Capture the cell that displays the provided text and extract its (x, y) central coordinate. 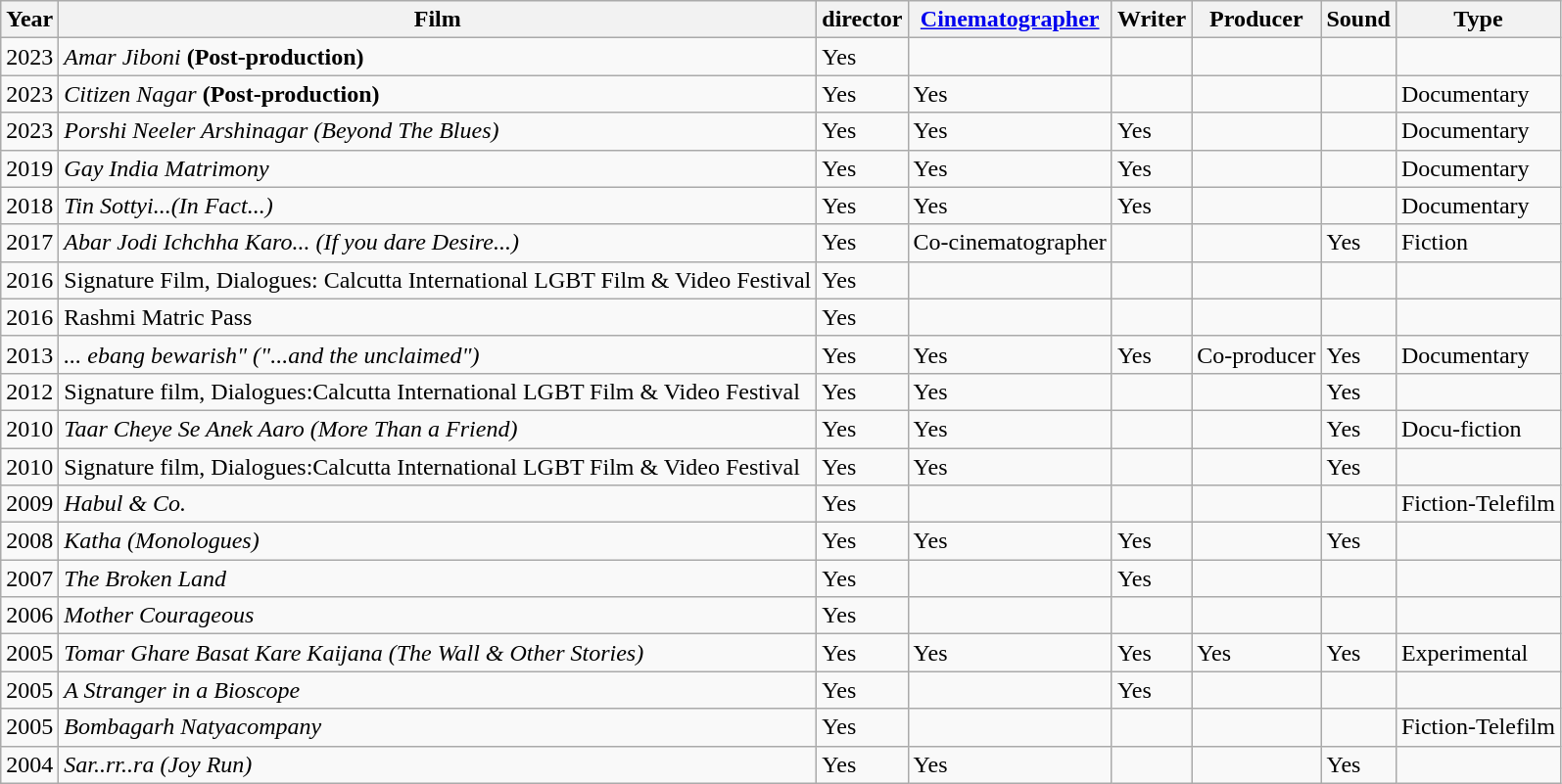
Experimental (1478, 653)
2007 (29, 578)
Taar Cheye Se Anek Aaro (More Than a Friend) (438, 429)
2009 (29, 504)
Film (438, 20)
... ebang bewarish" ("...and the unclaimed") (438, 354)
Bombagarh Natyacompany (438, 727)
A Stranger in a Bioscope (438, 690)
2019 (29, 168)
Gay India Matrimony (438, 168)
Rashmi Matric Pass (438, 317)
Tomar Ghare Basat Kare Kaijana (The Wall & Other Stories) (438, 653)
2018 (29, 206)
2017 (29, 243)
Tin Sottyi...(In Fact...) (438, 206)
Writer (1152, 20)
Katha (Monologues) (438, 541)
The Broken Land (438, 578)
Habul & Co. (438, 504)
2008 (29, 541)
Year (29, 20)
2013 (29, 354)
Sound (1358, 20)
Porshi Neeler Arshinagar (Beyond The Blues) (438, 131)
Signature Film, Dialogues: Calcutta International LGBT Film & Video Festival (438, 280)
Docu-fiction (1478, 429)
Mother Courageous (438, 616)
2004 (29, 764)
Amar Jiboni (Post-production) (438, 57)
Cinematographer (1010, 20)
Producer (1256, 20)
2012 (29, 392)
Co-producer (1256, 354)
2006 (29, 616)
Type (1478, 20)
Co-cinematographer (1010, 243)
Sar..rr..ra (Joy Run) (438, 764)
Citizen Nagar (Post-production) (438, 94)
Fiction (1478, 243)
Abar Jodi Ichchha Karo... (If you dare Desire...) (438, 243)
director (862, 20)
